For the text-containing cell, return its midpoint in (x, y) coordinate format. 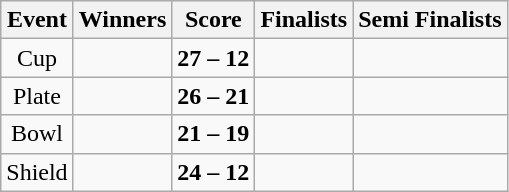
26 – 21 (214, 96)
21 – 19 (214, 134)
Score (214, 20)
Bowl (37, 134)
Shield (37, 172)
Winners (122, 20)
Cup (37, 58)
Finalists (304, 20)
Plate (37, 96)
Semi Finalists (430, 20)
27 – 12 (214, 58)
24 – 12 (214, 172)
Event (37, 20)
